Determine the [X, Y] coordinate at the center of the cell enclosing the given text.  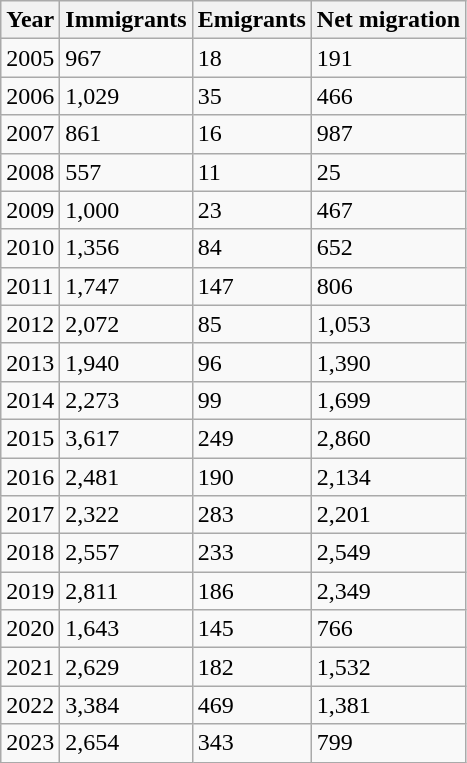
2019 [30, 591]
2015 [30, 438]
2,629 [126, 667]
2,811 [126, 591]
766 [388, 629]
467 [388, 210]
Net migration [388, 20]
2020 [30, 629]
1,940 [126, 362]
2017 [30, 515]
2008 [30, 172]
806 [388, 286]
861 [126, 134]
2023 [30, 743]
Emigrants [252, 20]
2012 [30, 324]
84 [252, 248]
3,617 [126, 438]
2013 [30, 362]
2010 [30, 248]
2006 [30, 96]
16 [252, 134]
2,557 [126, 553]
147 [252, 286]
466 [388, 96]
987 [388, 134]
1,747 [126, 286]
85 [252, 324]
96 [252, 362]
23 [252, 210]
2022 [30, 705]
25 [388, 172]
182 [252, 667]
2014 [30, 400]
1,381 [388, 705]
35 [252, 96]
1,053 [388, 324]
343 [252, 743]
2007 [30, 134]
2,860 [388, 438]
967 [126, 58]
1,029 [126, 96]
557 [126, 172]
2011 [30, 286]
190 [252, 477]
186 [252, 591]
249 [252, 438]
Immigrants [126, 20]
283 [252, 515]
1,000 [126, 210]
2005 [30, 58]
145 [252, 629]
18 [252, 58]
1,643 [126, 629]
3,384 [126, 705]
2018 [30, 553]
233 [252, 553]
2021 [30, 667]
99 [252, 400]
2,549 [388, 553]
2,072 [126, 324]
652 [388, 248]
1,390 [388, 362]
Year [30, 20]
11 [252, 172]
2,654 [126, 743]
2,134 [388, 477]
1,356 [126, 248]
1,699 [388, 400]
2,349 [388, 591]
2,322 [126, 515]
1,532 [388, 667]
2016 [30, 477]
2,273 [126, 400]
191 [388, 58]
799 [388, 743]
2,201 [388, 515]
469 [252, 705]
2,481 [126, 477]
2009 [30, 210]
